For the text-containing cell, return its midpoint in (X, Y) coordinate format. 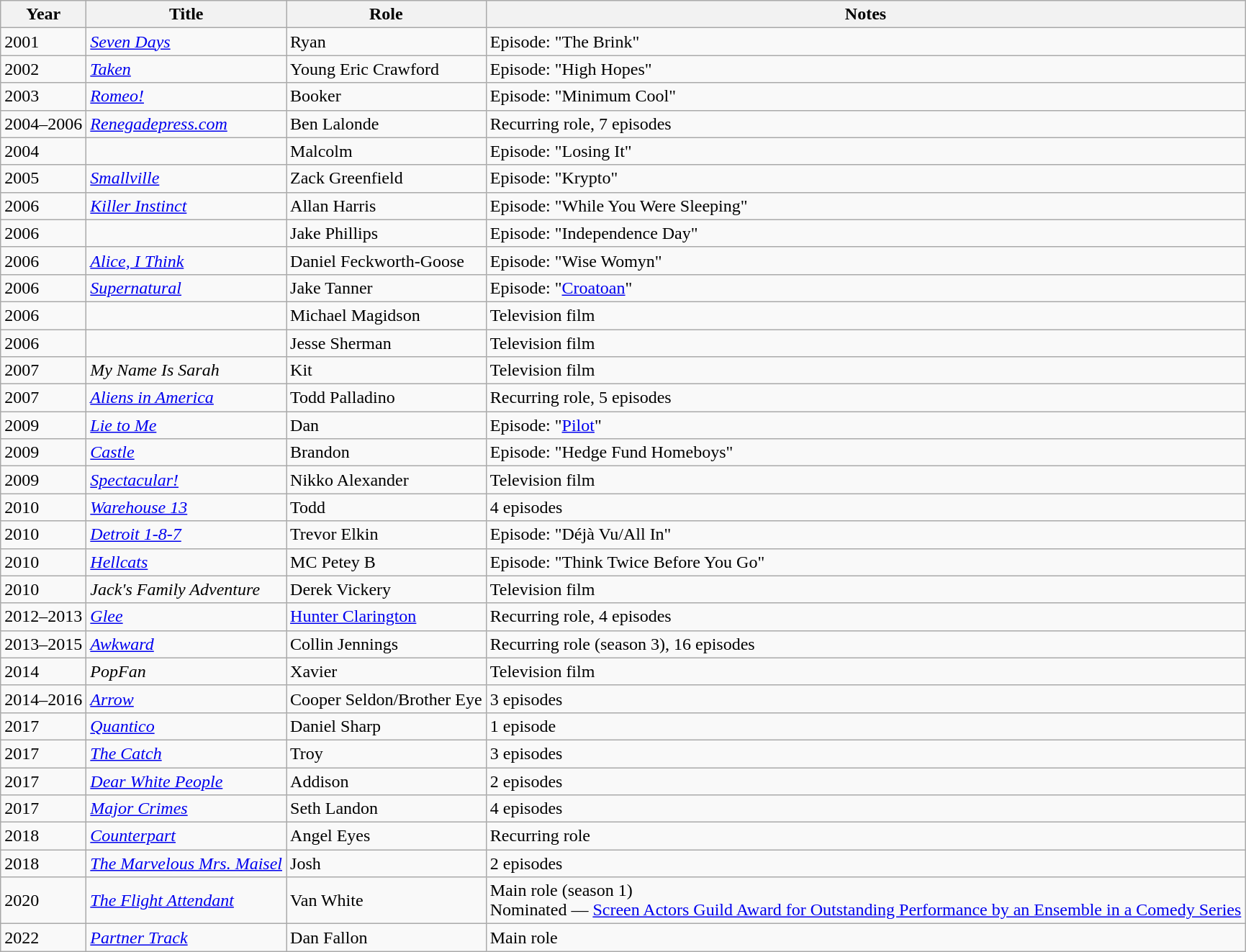
Episode: "High Hopes" (865, 69)
Counterpart (186, 836)
Episode: "Think Twice Before You Go" (865, 562)
Nikko Alexander (387, 480)
Trevor Elkin (387, 535)
Glee (186, 617)
Hunter Clarington (387, 617)
2002 (43, 69)
Troy (387, 753)
Young Eric Crawford (387, 69)
PopFan (186, 671)
Detroit 1-8-7 (186, 535)
Notes (865, 14)
Ben Lalonde (387, 124)
Supernatural (186, 288)
Castle (186, 453)
Major Crimes (186, 809)
Jake Phillips (387, 233)
Dan (387, 425)
Zack Greenfield (387, 178)
Episode: "Croatoan" (865, 288)
Todd Palladino (387, 398)
Quantico (186, 726)
Brandon (387, 453)
Angel Eyes (387, 836)
2001 (43, 42)
Warehouse 13 (186, 507)
Xavier (387, 671)
MC Petey B (387, 562)
Recurring role, 7 episodes (865, 124)
Killer Instinct (186, 206)
2014 (43, 671)
Daniel Feckworth-Goose (387, 260)
Dear White People (186, 781)
The Catch (186, 753)
Malcolm (387, 151)
Role (387, 14)
Van White (387, 901)
Seven Days (186, 42)
Episode: "The Brink" (865, 42)
Title (186, 14)
Todd (387, 507)
The Marvelous Mrs. Maisel (186, 863)
2013–2015 (43, 644)
Recurring role, 4 episodes (865, 617)
Episode: "Losing It" (865, 151)
Episode: "Krypto" (865, 178)
Main role (season 1)Nominated — Screen Actors Guild Award for Outstanding Performance by an Ensemble in a Comedy Series (865, 901)
Seth Landon (387, 809)
Jake Tanner (387, 288)
Renegadepress.com (186, 124)
Taken (186, 69)
Smallville (186, 178)
Josh (387, 863)
Jack's Family Adventure (186, 589)
Romeo! (186, 96)
Episode: "Minimum Cool" (865, 96)
Episode: "Independence Day" (865, 233)
2004–2006 (43, 124)
Michael Magidson (387, 315)
2014–2016 (43, 699)
Episode: "Hedge Fund Homeboys" (865, 453)
Recurring role (865, 836)
Episode: "Wise Womyn" (865, 260)
Allan Harris (387, 206)
1 episode (865, 726)
Dan Fallon (387, 938)
Arrow (186, 699)
Daniel Sharp (387, 726)
Recurring role (season 3), 16 episodes (865, 644)
Hellcats (186, 562)
The Flight Attendant (186, 901)
Awkward (186, 644)
Year (43, 14)
Addison (387, 781)
Derek Vickery (387, 589)
Recurring role, 5 episodes (865, 398)
Episode: "While You Were Sleeping" (865, 206)
Episode: "Déjà Vu/All In" (865, 535)
Spectacular! (186, 480)
Booker (387, 96)
Episode: "Pilot" (865, 425)
Main role (865, 938)
2022 (43, 938)
2004 (43, 151)
Ryan (387, 42)
My Name Is Sarah (186, 371)
Aliens in America (186, 398)
Collin Jennings (387, 644)
Lie to Me (186, 425)
Jesse Sherman (387, 343)
Cooper Seldon/Brother Eye (387, 699)
Kit (387, 371)
2003 (43, 96)
2020 (43, 901)
2012–2013 (43, 617)
Alice, I Think (186, 260)
Partner Track (186, 938)
2005 (43, 178)
